Return (X, Y) of the center of cell containing provided text 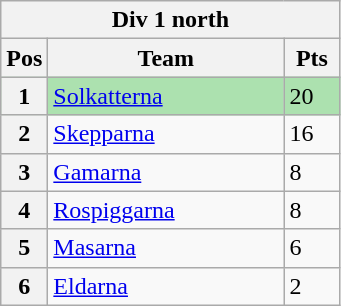
Masarna (166, 248)
3 (24, 172)
20 (312, 96)
Team (166, 58)
4 (24, 210)
1 (24, 96)
16 (312, 134)
5 (24, 248)
Solkatterna (166, 96)
Eldarna (166, 286)
Div 1 north (170, 20)
Pts (312, 58)
Gamarna (166, 172)
Skepparna (166, 134)
Rospiggarna (166, 210)
Pos (24, 58)
